Capture the cell that displays the provided text and extract its (X, Y) central coordinate. 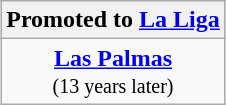
Las Palmas(13 years later) (114, 72)
Promoted to La Liga (114, 20)
